Scan for the cell matching the given text and deliver its (X, Y) coordinate at center. 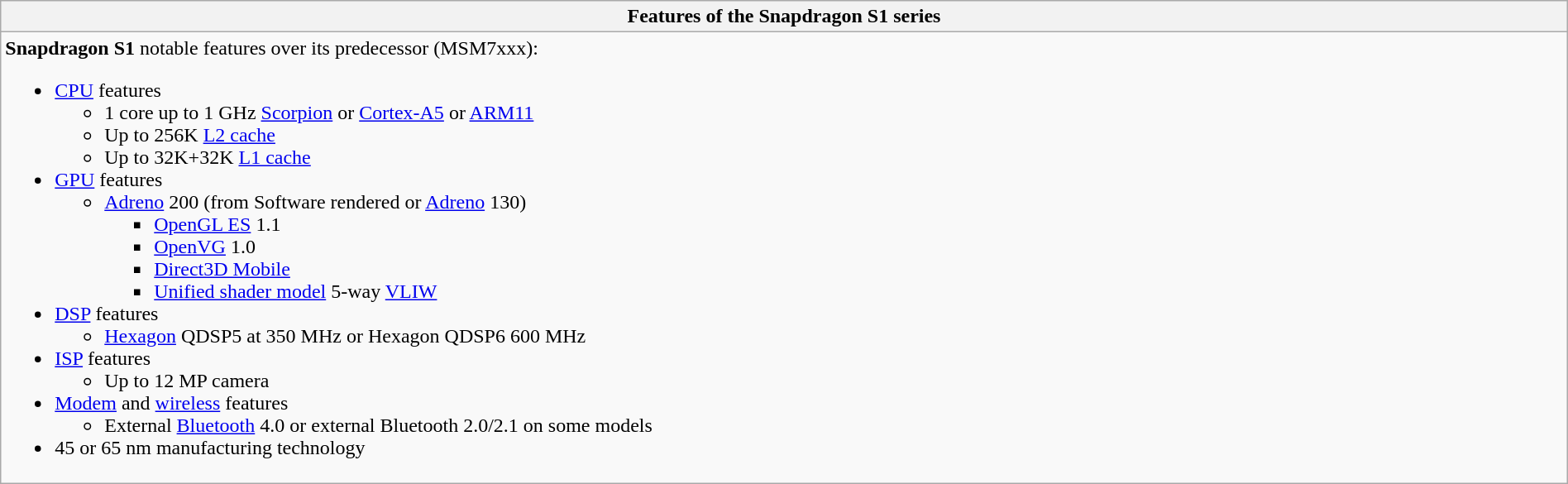
Features of the Snapdragon S1 series (784, 17)
